Determine the [X, Y] coordinate at the center of the cell enclosing the given text.  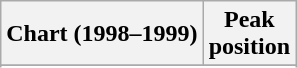
Chart (1998–1999) [102, 34]
Peakposition [249, 34]
